Return (x, y) of the center of cell containing provided text 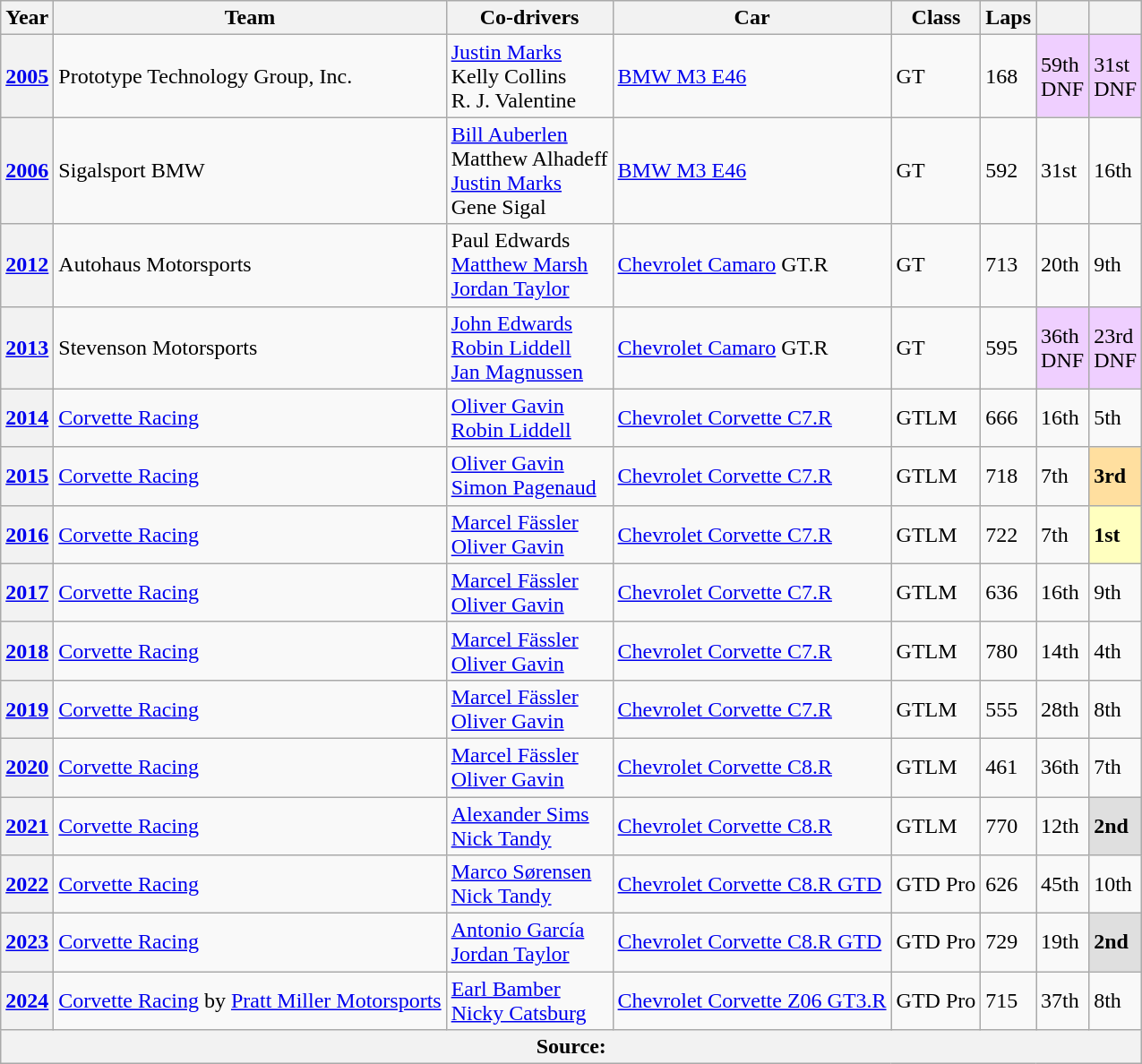
37th (1062, 1001)
770 (1009, 826)
168 (1009, 76)
636 (1009, 593)
31stDNF (1116, 76)
2015 (27, 476)
626 (1009, 885)
718 (1009, 476)
2006 (27, 170)
Alexander Sims Nick Tandy (529, 826)
Marco Sørensen Nick Tandy (529, 885)
666 (1009, 417)
Oliver Gavin Robin Liddell (529, 417)
729 (1009, 942)
5th (1116, 417)
Sigalsport BMW (250, 170)
595 (1009, 348)
20th (1062, 265)
36th (1062, 767)
2021 (27, 826)
28th (1062, 709)
3rd (1116, 476)
10th (1116, 885)
Earl Bamber Nicky Catsburg (529, 1001)
2016 (27, 534)
45th (1062, 885)
Stevenson Motorsports (250, 348)
2013 (27, 348)
2019 (27, 709)
2024 (27, 1001)
Paul Edwards Matthew Marsh Jordan Taylor (529, 265)
Autohaus Motorsports (250, 265)
John Edwards Robin Liddell Jan Magnussen (529, 348)
Justin Marks Kelly Collins R. J. Valentine (529, 76)
2018 (27, 650)
2023 (27, 942)
Car (752, 18)
59thDNF (1062, 76)
Bill Auberlen Matthew Alhadeff Justin Marks Gene Sigal (529, 170)
713 (1009, 265)
Source: (571, 1047)
Antonio García Jordan Taylor (529, 942)
780 (1009, 650)
Team (250, 18)
2005 (27, 76)
Year (27, 18)
1st (1116, 534)
Prototype Technology Group, Inc. (250, 76)
2012 (27, 265)
Oliver Gavin Simon Pagenaud (529, 476)
461 (1009, 767)
555 (1009, 709)
2017 (27, 593)
592 (1009, 170)
Chevrolet Corvette Z06 GT3.R (752, 1001)
23rdDNF (1116, 348)
Co-drivers (529, 18)
2022 (27, 885)
722 (1009, 534)
Class (936, 18)
36thDNF (1062, 348)
19th (1062, 942)
31st (1062, 170)
14th (1062, 650)
2020 (27, 767)
715 (1009, 1001)
12th (1062, 826)
Laps (1009, 18)
2014 (27, 417)
4th (1116, 650)
Corvette Racing by Pratt Miller Motorsports (250, 1001)
